Return (x, y) of the center of cell containing provided text 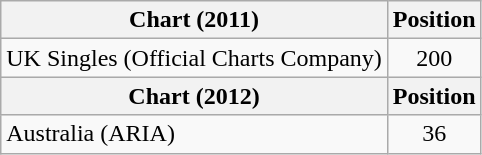
200 (434, 58)
Chart (2012) (194, 96)
36 (434, 134)
Chart (2011) (194, 20)
Australia (ARIA) (194, 134)
UK Singles (Official Charts Company) (194, 58)
